Locate the cell with the specified text and output its [X, Y] center coordinate. 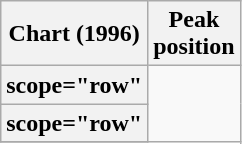
Chart (1996) [74, 34]
Peakposition [194, 34]
